Search for the cell housing the specified text and yield its (X, Y) center coordinate. 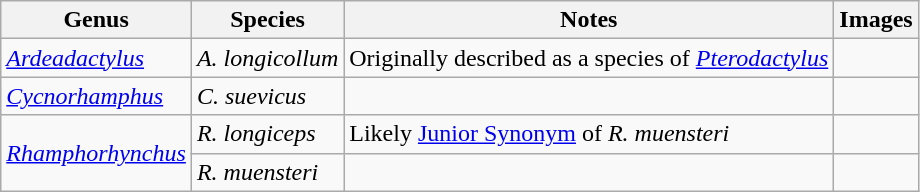
A. longicollum (267, 58)
C. suevicus (267, 96)
Genus (96, 20)
Ardeadactylus (96, 58)
Likely Junior Synonym of R. muensteri (589, 134)
Species (267, 20)
Images (876, 20)
Rhamphorhynchus (96, 153)
Originally described as a species of Pterodactylus (589, 58)
Cycnorhamphus (96, 96)
Notes (589, 20)
R. muensteri (267, 172)
R. longiceps (267, 134)
